Capture the cell that displays the provided text and extract its (x, y) central coordinate. 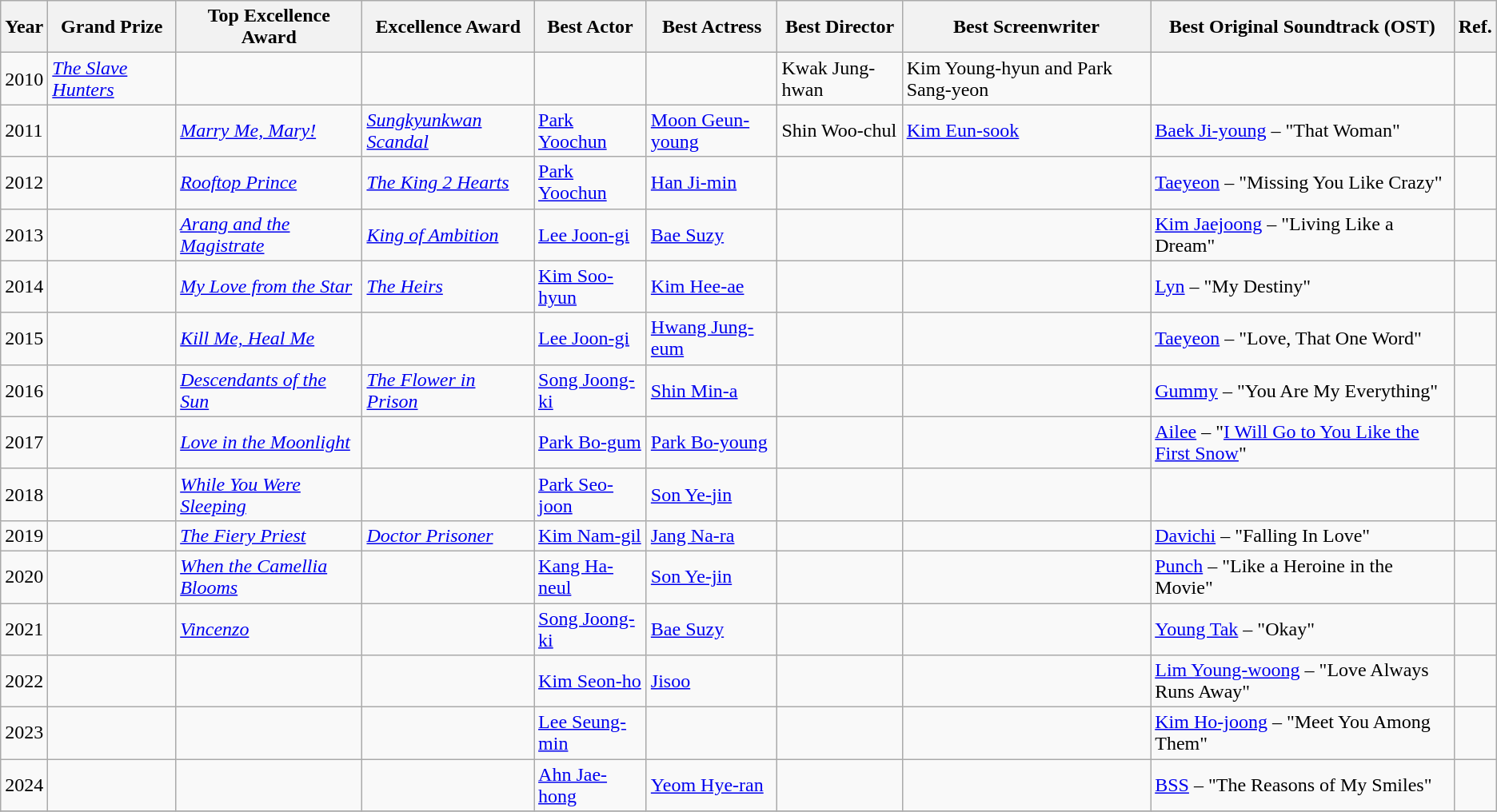
2010 (24, 78)
Love in the Moonlight (269, 443)
Kim Soo-hyun (590, 286)
Ref. (1475, 27)
Top Excellence Award (269, 27)
Park Bo-young (712, 443)
Kwak Jung-hwan (840, 78)
Park Seo-joon (590, 494)
Kim Ho-joong – "Meet You Among Them" (1302, 734)
2017 (24, 443)
Ailee – "I Will Go to You Like the First Snow" (1302, 443)
Moon Geun-young (712, 131)
2018 (24, 494)
Grand Prize (112, 27)
Kang Ha-neul (590, 577)
2016 (24, 390)
Lim Young-woong – "Love Always Runs Away" (1302, 681)
Jisoo (712, 681)
Marry Me, Mary! (269, 131)
BSS – "The Reasons of My Smiles" (1302, 785)
Gummy – "You Are My Everything" (1302, 390)
Punch – "Like a Heroine in the Movie" (1302, 577)
Sungkyunkwan Scandal (448, 131)
2013 (24, 235)
Rooftop Prince (269, 182)
Jang Na-ra (712, 535)
Yeom Hye-ran (712, 785)
2022 (24, 681)
Best Director (840, 27)
Best Actor (590, 27)
Kim Seon-ho (590, 681)
2024 (24, 785)
The Flower in Prison (448, 390)
Best Original Soundtrack (OST) (1302, 27)
Kim Nam-gil (590, 535)
Hwang Jung-eum (712, 339)
Taeyeon – "Love, That One Word" (1302, 339)
Kim Eun-sook (1027, 131)
Shin Woo-chul (840, 131)
Excellence Award (448, 27)
While You Were Sleeping (269, 494)
2014 (24, 286)
2011 (24, 131)
Lee Seung-min (590, 734)
Doctor Prisoner (448, 535)
Ahn Jae-hong (590, 785)
Davichi – "Falling In Love" (1302, 535)
Kim Hee-ae (712, 286)
Kim Jaejoong – "Living Like a Dream" (1302, 235)
Best Actress (712, 27)
Kill Me, Heal Me (269, 339)
Descendants of the Sun (269, 390)
Young Tak – "Okay" (1302, 628)
2020 (24, 577)
2019 (24, 535)
My Love from the Star (269, 286)
Baek Ji-young – "That Woman" (1302, 131)
The Fiery Priest (269, 535)
2015 (24, 339)
King of Ambition (448, 235)
2012 (24, 182)
2023 (24, 734)
Taeyeon – "Missing You Like Crazy" (1302, 182)
Kim Young-hyun and Park Sang-yeon (1027, 78)
The Slave Hunters (112, 78)
Best Screenwriter (1027, 27)
2021 (24, 628)
Arang and the Magistrate (269, 235)
The Heirs (448, 286)
Lyn – "My Destiny" (1302, 286)
Park Bo-gum (590, 443)
Year (24, 27)
Vincenzo (269, 628)
When the Camellia Blooms (269, 577)
The King 2 Hearts (448, 182)
Han Ji-min (712, 182)
Shin Min-a (712, 390)
